From the cell containing the given text, extract its center point as (X, Y) coordinate. 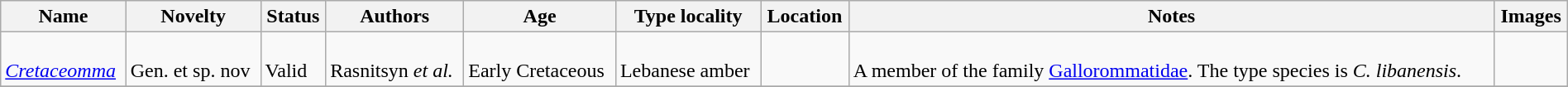
Name (63, 17)
Early Cretaceous (540, 60)
Valid (293, 60)
Authors (395, 17)
Age (540, 17)
Status (293, 17)
Lebanese amber (688, 60)
Images (1531, 17)
Cretaceomma (63, 60)
A member of the family Gallorommatidae. The type species is C. libanensis. (1171, 60)
Rasnitsyn et al. (395, 60)
Novelty (194, 17)
Type locality (688, 17)
Location (805, 17)
Notes (1171, 17)
Gen. et sp. nov (194, 60)
